Capture the cell that displays the provided text and extract its (x, y) central coordinate. 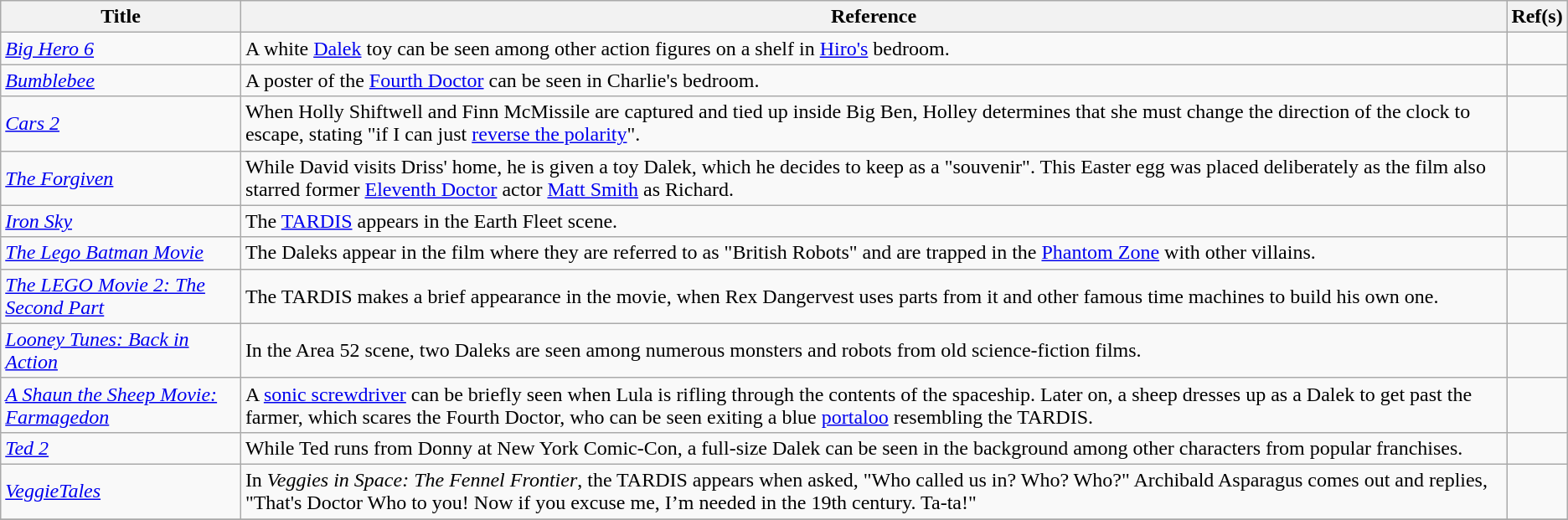
A Shaun the Sheep Movie: Farmagedon (121, 405)
A white Dalek toy can be seen among other action figures on a shelf in Hiro's bedroom. (874, 49)
Title (121, 17)
The TARDIS appears in the Earth Fleet scene. (874, 221)
The LEGO Movie 2: The Second Part (121, 296)
VeggieTales (121, 491)
Bumblebee (121, 80)
Ref(s) (1537, 17)
The Forgiven (121, 178)
Cars 2 (121, 124)
Ted 2 (121, 448)
The Daleks appear in the film where they are referred to as "British Robots" and are trapped in the Phantom Zone with other villains. (874, 253)
While Ted runs from Donny at New York Comic-Con, a full-size Dalek can be seen in the background among other characters from popular franchises. (874, 448)
Looney Tunes: Back in Action (121, 350)
The Lego Batman Movie (121, 253)
Iron Sky (121, 221)
Reference (874, 17)
The TARDIS makes a brief appearance in the movie, when Rex Dangervest uses parts from it and other famous time machines to build his own one. (874, 296)
In the Area 52 scene, two Daleks are seen among numerous monsters and robots from old science-fiction films. (874, 350)
Big Hero 6 (121, 49)
A poster of the Fourth Doctor can be seen in Charlie's bedroom. (874, 80)
